Return the (X, Y) coordinate for the center point of the cell that contains the specified text.  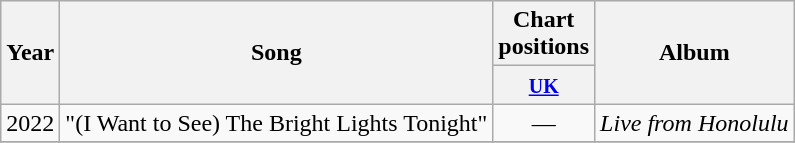
UK (544, 85)
2022 (30, 123)
— (544, 123)
Album (695, 52)
Chart positions (544, 34)
Live from Honolulu (695, 123)
Song (276, 52)
Year (30, 52)
"(I Want to See) The Bright Lights Tonight" (276, 123)
